Provide the [x, y] coordinate of the cell's center where the given text is located.  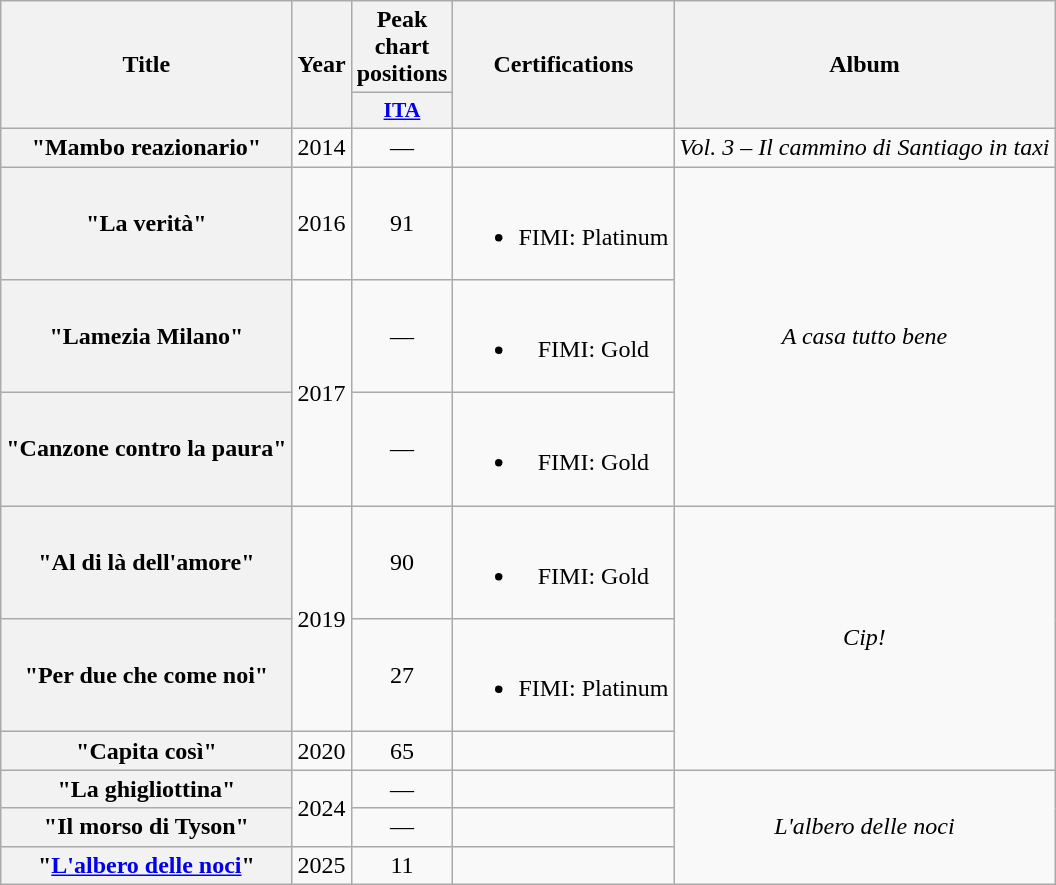
Year [322, 65]
2019 [322, 619]
2017 [322, 393]
"Canzone contro la paura" [146, 450]
"Per due che come noi" [146, 676]
"Al di là dell'amore" [146, 562]
2020 [322, 751]
Title [146, 65]
11 [402, 865]
Vol. 3 – Il cammino di Santiago in taxi [864, 147]
27 [402, 676]
ITA [402, 111]
"La ghigliottina" [146, 789]
2025 [322, 865]
2016 [322, 222]
90 [402, 562]
"Lamezia Milano" [146, 336]
2024 [322, 808]
A casa tutto bene [864, 336]
"Il morso di Tyson" [146, 827]
Cip! [864, 638]
"Capita così" [146, 751]
Certifications [564, 65]
91 [402, 222]
L'albero delle noci [864, 827]
"L'albero delle noci" [146, 865]
"La verità" [146, 222]
2014 [322, 147]
Peak chart positions [402, 47]
65 [402, 751]
"Mambo reazionario" [146, 147]
Album [864, 65]
